Locate the cell with the specified text and output its (X, Y) center coordinate. 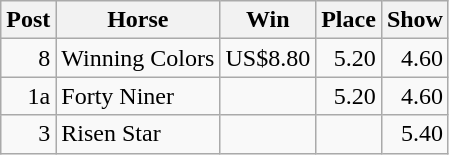
Place (349, 20)
Forty Niner (138, 96)
Post (28, 20)
5.40 (414, 134)
Win (268, 20)
US$8.80 (268, 58)
3 (28, 134)
8 (28, 58)
Risen Star (138, 134)
Winning Colors (138, 58)
Show (414, 20)
Horse (138, 20)
1a (28, 96)
